Return the [x, y] coordinate for the center point of the cell that contains the specified text.  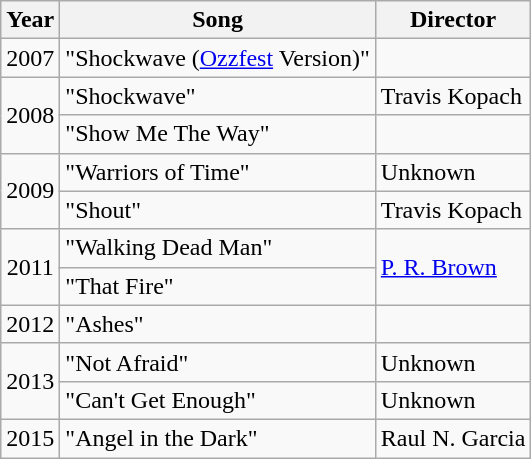
2011 [30, 267]
2015 [30, 438]
"Shockwave" [218, 96]
Year [30, 20]
"Shout" [218, 210]
2009 [30, 191]
P. R. Brown [453, 267]
2012 [30, 324]
Song [218, 20]
"Show Me The Way" [218, 134]
"Not Afraid" [218, 362]
"Can't Get Enough" [218, 400]
"That Fire" [218, 286]
"Angel in the Dark" [218, 438]
"Walking Dead Man" [218, 248]
2013 [30, 381]
Raul N. Garcia [453, 438]
Director [453, 20]
2008 [30, 115]
"Ashes" [218, 324]
"Shockwave (Ozzfest Version)" [218, 58]
"Warriors of Time" [218, 172]
2007 [30, 58]
